Identify which cell holds the provided text, then report its [X, Y] central coordinate. 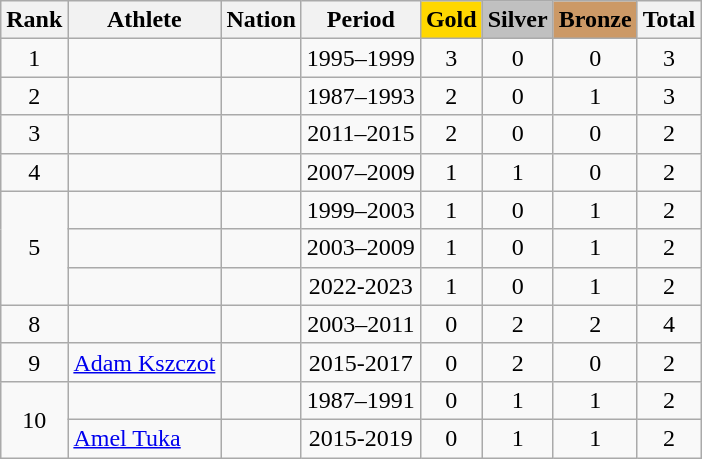
Rank [34, 20]
2003–2009 [360, 248]
5 [34, 248]
2007–2009 [360, 172]
1987–1991 [360, 400]
Total [669, 20]
1995–1999 [360, 58]
Silver [518, 20]
Nation [261, 20]
Gold [451, 20]
2003–2011 [360, 324]
Adam Kszczot [144, 362]
Bronze [595, 20]
10 [34, 419]
2011–2015 [360, 134]
Period [360, 20]
2015-2017 [360, 362]
2022-2023 [360, 286]
8 [34, 324]
Athlete [144, 20]
Amel Tuka [144, 438]
1999–2003 [360, 210]
1987–1993 [360, 96]
2015-2019 [360, 438]
9 [34, 362]
